Return the (x, y) coordinate for the center point of the cell that contains the specified text.  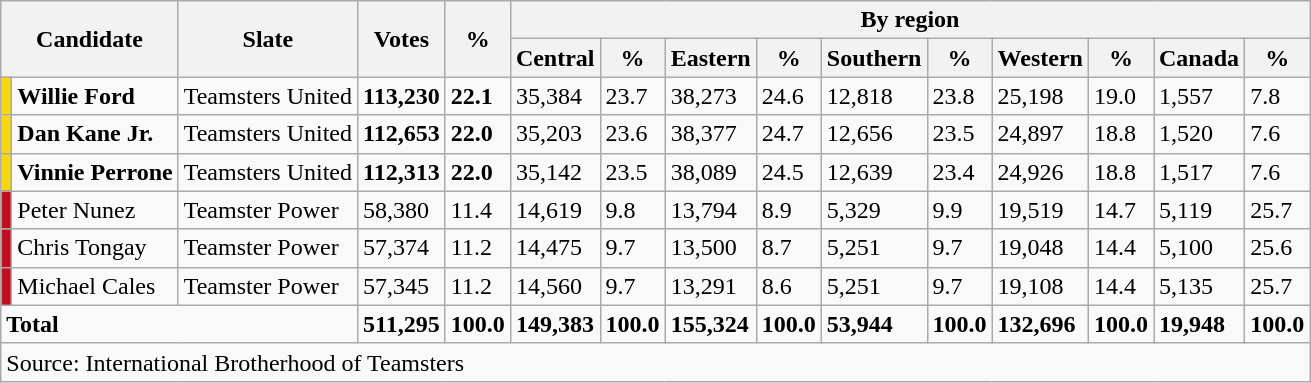
9.9 (960, 210)
8.9 (788, 210)
24.7 (788, 134)
19,948 (1200, 324)
Western (1040, 58)
1,517 (1200, 172)
22.1 (478, 96)
Vinnie Perrone (95, 172)
7.8 (1278, 96)
9.8 (632, 210)
38,377 (710, 134)
113,230 (402, 96)
Peter Nunez (95, 210)
19,048 (1040, 248)
24.6 (788, 96)
155,324 (710, 324)
14,475 (555, 248)
57,374 (402, 248)
Southern (874, 58)
5,119 (1200, 210)
25.6 (1278, 248)
149,383 (555, 324)
Central (555, 58)
Michael Cales (95, 286)
By region (910, 20)
57,345 (402, 286)
35,384 (555, 96)
5,100 (1200, 248)
14,560 (555, 286)
14.7 (1120, 210)
1,520 (1200, 134)
24.5 (788, 172)
53,944 (874, 324)
23.4 (960, 172)
13,500 (710, 248)
24,897 (1040, 134)
25,198 (1040, 96)
35,142 (555, 172)
Willie Ford (95, 96)
23.8 (960, 96)
12,818 (874, 96)
112,653 (402, 134)
5,329 (874, 210)
Canada (1200, 58)
23.7 (632, 96)
1,557 (1200, 96)
35,203 (555, 134)
Slate (268, 39)
112,313 (402, 172)
13,794 (710, 210)
8.6 (788, 286)
19.0 (1120, 96)
Total (180, 324)
58,380 (402, 210)
Chris Tongay (95, 248)
511,295 (402, 324)
23.6 (632, 134)
Candidate (90, 39)
38,089 (710, 172)
Dan Kane Jr. (95, 134)
11.4 (478, 210)
Eastern (710, 58)
132,696 (1040, 324)
19,519 (1040, 210)
5,135 (1200, 286)
38,273 (710, 96)
14,619 (555, 210)
12,656 (874, 134)
Votes (402, 39)
8.7 (788, 248)
12,639 (874, 172)
19,108 (1040, 286)
24,926 (1040, 172)
13,291 (710, 286)
Source: International Brotherhood of Teamsters (656, 362)
